Locate the cell with the specified text and output its [x, y] center coordinate. 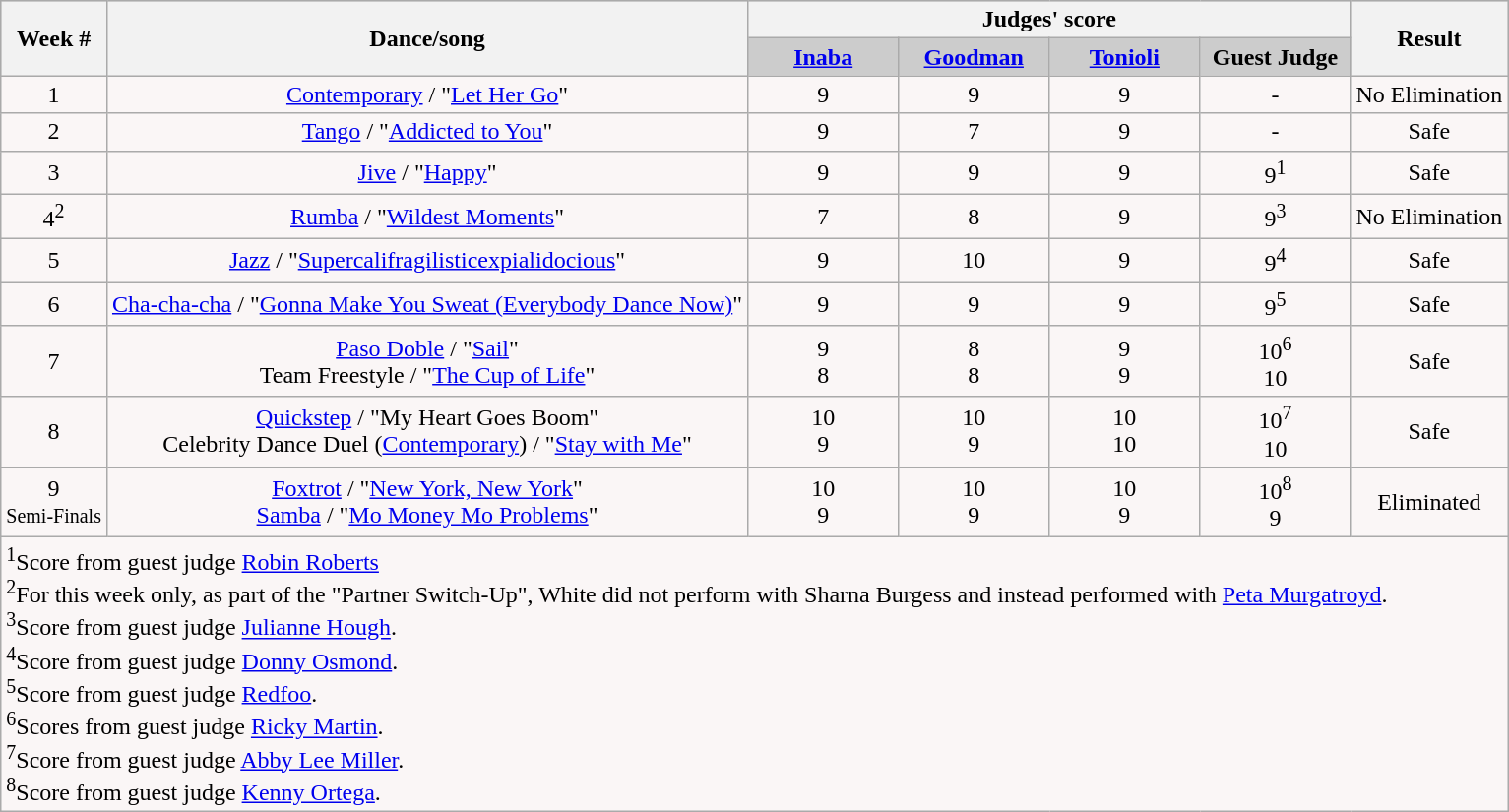
Goodman [975, 57]
Cha-cha-cha / "Gonna Make You Sweat (Everybody Dance Now)" [427, 305]
Foxtrot / "New York, New York" Samba / "Mo Money Mo Problems" [427, 502]
9Semi-Finals [54, 502]
1 [54, 94]
Result [1429, 38]
2 [54, 132]
42 [54, 217]
88 [975, 361]
98 [823, 361]
93 [1276, 217]
6 [54, 305]
Week # [54, 38]
99 [1124, 361]
Tonioli [1124, 57]
10610 [1276, 361]
1010 [1124, 432]
3 [54, 173]
Dance/song [427, 38]
91 [1276, 173]
Contemporary / "Let Her Go" [427, 94]
Quickstep / "My Heart Goes Boom" Celebrity Dance Duel (Contemporary) / "Stay with Me" [427, 432]
Tango / "Addicted to You" [427, 132]
Eliminated [1429, 502]
5 [54, 260]
Inaba [823, 57]
Jive / "Happy" [427, 173]
10 [975, 260]
Guest Judge [1276, 57]
95 [1276, 305]
1089 [1276, 502]
Jazz / "Supercalifragilisticexpialidocious" [427, 260]
10710 [1276, 432]
94 [1276, 260]
Rumba / "Wildest Moments" [427, 217]
Paso Doble / "Sail" Team Freestyle / "The Cup of Life" [427, 361]
Judges' score [1049, 20]
